Return the (x, y) coordinate for the center point of the cell that contains the specified text.  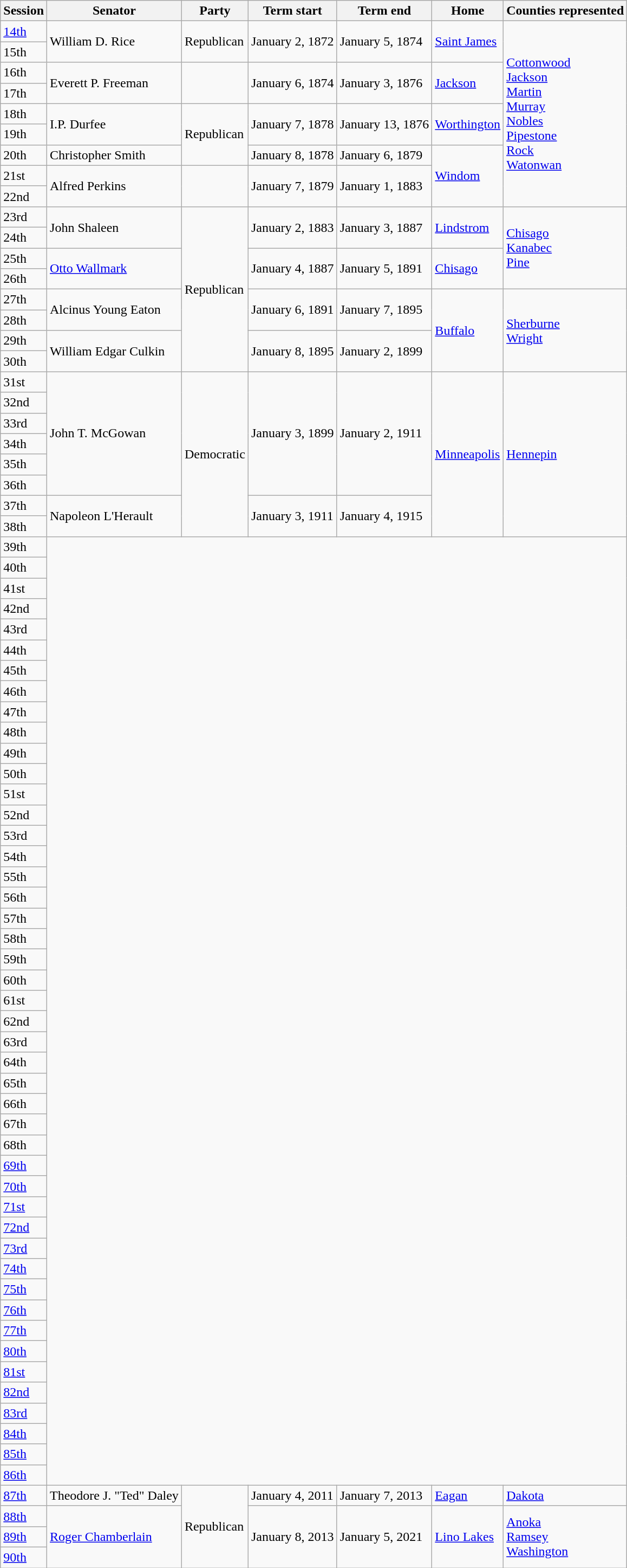
January 13, 1876 (384, 124)
72nd (24, 1227)
January 4, 1887 (292, 269)
40th (24, 567)
81st (24, 1372)
49th (24, 753)
Dakota (565, 1495)
83rd (24, 1413)
January 3, 1899 (292, 433)
23rd (24, 217)
47th (24, 712)
67th (24, 1124)
45th (24, 671)
21st (24, 176)
18th (24, 114)
January 7, 1895 (384, 310)
43rd (24, 630)
35th (24, 464)
82nd (24, 1392)
January 7, 1879 (292, 186)
65th (24, 1083)
87th (24, 1495)
24th (24, 237)
Senator (115, 11)
73rd (24, 1248)
Napoleon L'Herault (115, 516)
39th (24, 547)
Lino Lakes (468, 1537)
76th (24, 1310)
William D. Rice (115, 42)
46th (24, 691)
January 5, 1891 (384, 269)
Jackson (468, 83)
58th (24, 939)
Hennepin (565, 454)
Worthington (468, 124)
Counties represented (565, 11)
36th (24, 485)
Term start (292, 11)
Democratic (214, 454)
Windom (468, 176)
Anoka Ramsey Washington (565, 1537)
Alcinus Young Eaton (115, 310)
I.P. Durfee (115, 124)
Chisago Kanabec Pine (565, 248)
62nd (24, 1021)
15th (24, 52)
66th (24, 1104)
Minneapolis (468, 454)
89th (24, 1537)
85th (24, 1454)
32nd (24, 403)
January 3, 1876 (384, 83)
55th (24, 877)
January 7, 2013 (384, 1495)
48th (24, 733)
Session (24, 11)
63rd (24, 1042)
60th (24, 980)
56th (24, 897)
John Shaleen (115, 227)
Term end (384, 11)
January 2, 1883 (292, 227)
Saint James (468, 42)
26th (24, 279)
Chisago (468, 269)
January 5, 1874 (384, 42)
41st (24, 588)
44th (24, 650)
Party (214, 11)
59th (24, 960)
68th (24, 1145)
70th (24, 1186)
January 8, 1878 (292, 155)
January 8, 1895 (292, 351)
14th (24, 31)
71st (24, 1207)
Home (468, 11)
Sherburne Wright (565, 331)
January 2, 1899 (384, 351)
90th (24, 1557)
28th (24, 320)
86th (24, 1475)
John T. McGowan (115, 433)
80th (24, 1351)
64th (24, 1062)
Everett P. Freeman (115, 83)
Buffalo (468, 331)
January 3, 1911 (292, 516)
25th (24, 258)
31st (24, 382)
Roger Chamberlain (115, 1537)
20th (24, 155)
77th (24, 1331)
Alfred Perkins (115, 186)
84th (24, 1434)
57th (24, 918)
38th (24, 526)
January 6, 1874 (292, 83)
33rd (24, 423)
42nd (24, 609)
50th (24, 774)
William Edgar Culkin (115, 351)
19th (24, 134)
30th (24, 361)
74th (24, 1269)
54th (24, 856)
Christopher Smith (115, 155)
Otto Wallmark (115, 269)
34th (24, 444)
January 4, 2011 (292, 1495)
88th (24, 1516)
52nd (24, 815)
61st (24, 1001)
Cottonwood Jackson Martin Murray Nobles Pipestone Rock Watonwan (565, 114)
January 2, 1872 (292, 42)
January 5, 2021 (384, 1537)
37th (24, 506)
January 7, 1878 (292, 124)
Eagan (468, 1495)
January 1, 1883 (384, 186)
January 6, 1891 (292, 310)
Theodore J. "Ted" Daley (115, 1495)
Lindstrom (468, 227)
January 3, 1887 (384, 227)
January 6, 1879 (384, 155)
75th (24, 1290)
69th (24, 1165)
27th (24, 300)
17th (24, 93)
29th (24, 341)
January 8, 2013 (292, 1537)
22nd (24, 196)
16th (24, 73)
January 2, 1911 (384, 433)
January 4, 1915 (384, 516)
51st (24, 794)
53rd (24, 835)
